Pinpoint the cell where the given text exists, returning its [x, y] midpoint coordinate. 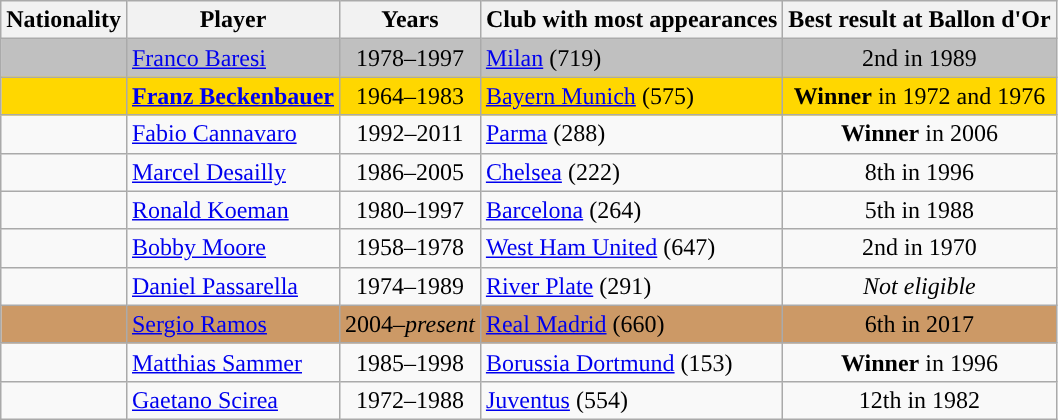
1980–1997 [410, 210]
Club with most appearances [631, 20]
Franco Baresi [232, 58]
1964–1983 [410, 96]
Matthias Sammer [232, 362]
Winner in 1972 and 1976 [920, 96]
8th in 1996 [920, 172]
Player [232, 20]
1978–1997 [410, 58]
Winner in 1996 [920, 362]
12th in 1982 [920, 400]
Gaetano Scirea [232, 400]
Fabio Cannavaro [232, 134]
Ronald Koeman [232, 210]
Winner in 2006 [920, 134]
1958–1978 [410, 248]
Chelsea (222) [631, 172]
2004–present [410, 324]
Bobby Moore [232, 248]
Juventus (554) [631, 400]
River Plate (291) [631, 286]
Barcelona (264) [631, 210]
6th in 2017 [920, 324]
Borussia Dortmund (153) [631, 362]
5th in 1988 [920, 210]
2nd in 1970 [920, 248]
Marcel Desailly [232, 172]
Best result at Ballon d'Or [920, 20]
Franz Beckenbauer [232, 96]
Parma (288) [631, 134]
Years [410, 20]
Real Madrid (660) [631, 324]
1985–1998 [410, 362]
Sergio Ramos [232, 324]
1974–1989 [410, 286]
West Ham United (647) [631, 248]
1986–2005 [410, 172]
Daniel Passarella [232, 286]
Nationality [64, 20]
1992–2011 [410, 134]
2nd in 1989 [920, 58]
Not eligible [920, 286]
Bayern Munich (575) [631, 96]
1972–1988 [410, 400]
Milan (719) [631, 58]
